Return (X, Y) of the center of cell containing provided text 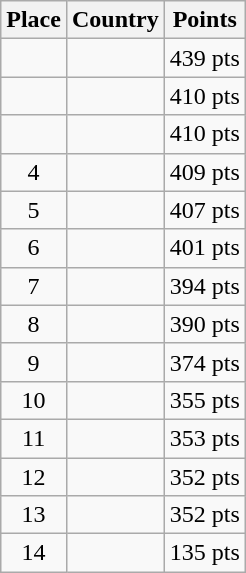
355 pts (204, 400)
14 (34, 553)
12 (34, 477)
135 pts (204, 553)
394 pts (204, 286)
Points (204, 20)
6 (34, 248)
407 pts (204, 210)
Place (34, 20)
390 pts (204, 324)
7 (34, 286)
9 (34, 362)
374 pts (204, 362)
4 (34, 172)
353 pts (204, 438)
439 pts (204, 58)
8 (34, 324)
401 pts (204, 248)
13 (34, 515)
Country (115, 20)
11 (34, 438)
5 (34, 210)
10 (34, 400)
409 pts (204, 172)
